Capture the cell that displays the provided text and extract its (x, y) central coordinate. 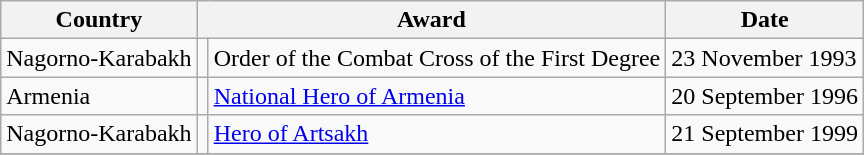
Hero of Artsakh (437, 134)
Country (99, 20)
21 September 1999 (765, 134)
National Hero of Armenia (437, 96)
23 November 1993 (765, 58)
Date (765, 20)
Armenia (99, 96)
Order of the Combat Cross of the First Degree (437, 58)
20 September 1996 (765, 96)
Award (432, 20)
